Return the [X, Y] coordinate for the center point of the cell that contains the specified text.  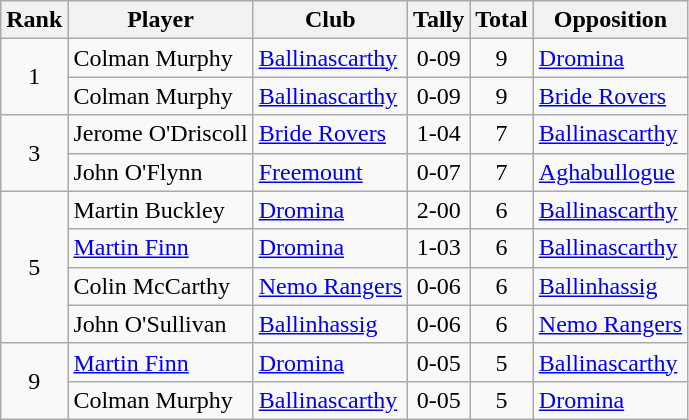
0-07 [439, 172]
2-00 [439, 210]
John O'Sullivan [160, 324]
Aghabullogue [610, 172]
John O'Flynn [160, 172]
Freemount [330, 172]
1-04 [439, 134]
1 [34, 77]
Rank [34, 20]
Opposition [610, 20]
Total [502, 20]
Tally [439, 20]
Club [330, 20]
1-03 [439, 248]
Player [160, 20]
Jerome O'Driscoll [160, 134]
Martin Buckley [160, 210]
3 [34, 153]
Colin McCarthy [160, 286]
